Output the (X, Y) coordinate of the center of the cell containing the given text.  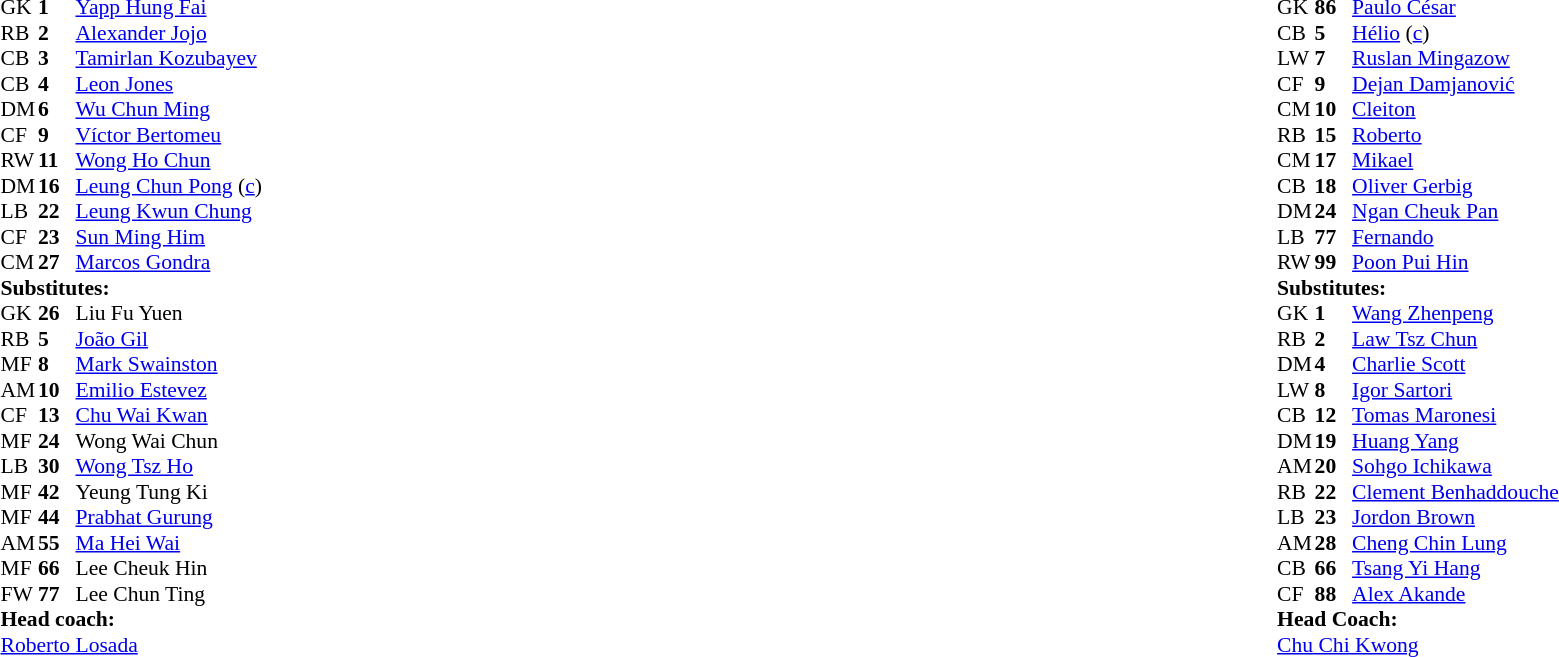
55 (57, 543)
Marcos Gondra (169, 263)
Igor Sartori (1456, 390)
Ruslan Mingazow (1456, 59)
Yeung Tung Ki (169, 492)
Mikael (1456, 161)
15 (1334, 135)
88 (1334, 594)
Fernando (1456, 237)
13 (57, 415)
30 (57, 467)
Tsang Yi Hang (1456, 569)
11 (57, 161)
Ngan Cheuk Pan (1456, 211)
Liu Fu Yuen (169, 313)
Ma Hei Wai (169, 543)
1 (1334, 313)
Tomas Maronesi (1456, 415)
Alex Akande (1456, 594)
20 (1334, 467)
99 (1334, 263)
Hélio (c) (1456, 33)
Tamirlan Kozubayev (169, 59)
Oliver Gerbig (1456, 186)
7 (1334, 59)
Charlie Scott (1456, 365)
Cleiton (1456, 109)
Poon Pui Hin (1456, 263)
Leung Kwun Chung (169, 211)
18 (1334, 186)
João Gil (169, 339)
16 (57, 186)
Wang Zhenpeng (1456, 313)
12 (1334, 415)
28 (1334, 543)
Wong Wai Chun (169, 441)
27 (57, 263)
Wu Chun Ming (169, 109)
Dejan Damjanović (1456, 84)
Huang Yang (1456, 441)
Law Tsz Chun (1456, 339)
Prabhat Gurung (169, 517)
Chu Wai Kwan (169, 415)
44 (57, 517)
FW (19, 594)
Cheng Chin Lung (1456, 543)
26 (57, 313)
Mark Swainston (169, 365)
Sohgo Ichikawa (1456, 467)
Clement Benhaddouche (1456, 492)
Roberto (1456, 135)
Lee Cheuk Hin (169, 569)
Lee Chun Ting (169, 594)
6 (57, 109)
Head coach: (130, 619)
Jordon Brown (1456, 517)
Wong Ho Chun (169, 161)
Sun Ming Him (169, 237)
17 (1334, 161)
Alexander Jojo (169, 33)
Leon Jones (169, 84)
Head Coach: (1418, 619)
Leung Chun Pong (c) (169, 186)
Wong Tsz Ho (169, 467)
3 (57, 59)
19 (1334, 441)
42 (57, 492)
Víctor Bertomeu (169, 135)
Emilio Estevez (169, 390)
